Scan for the cell matching the given text and deliver its (x, y) coordinate at center. 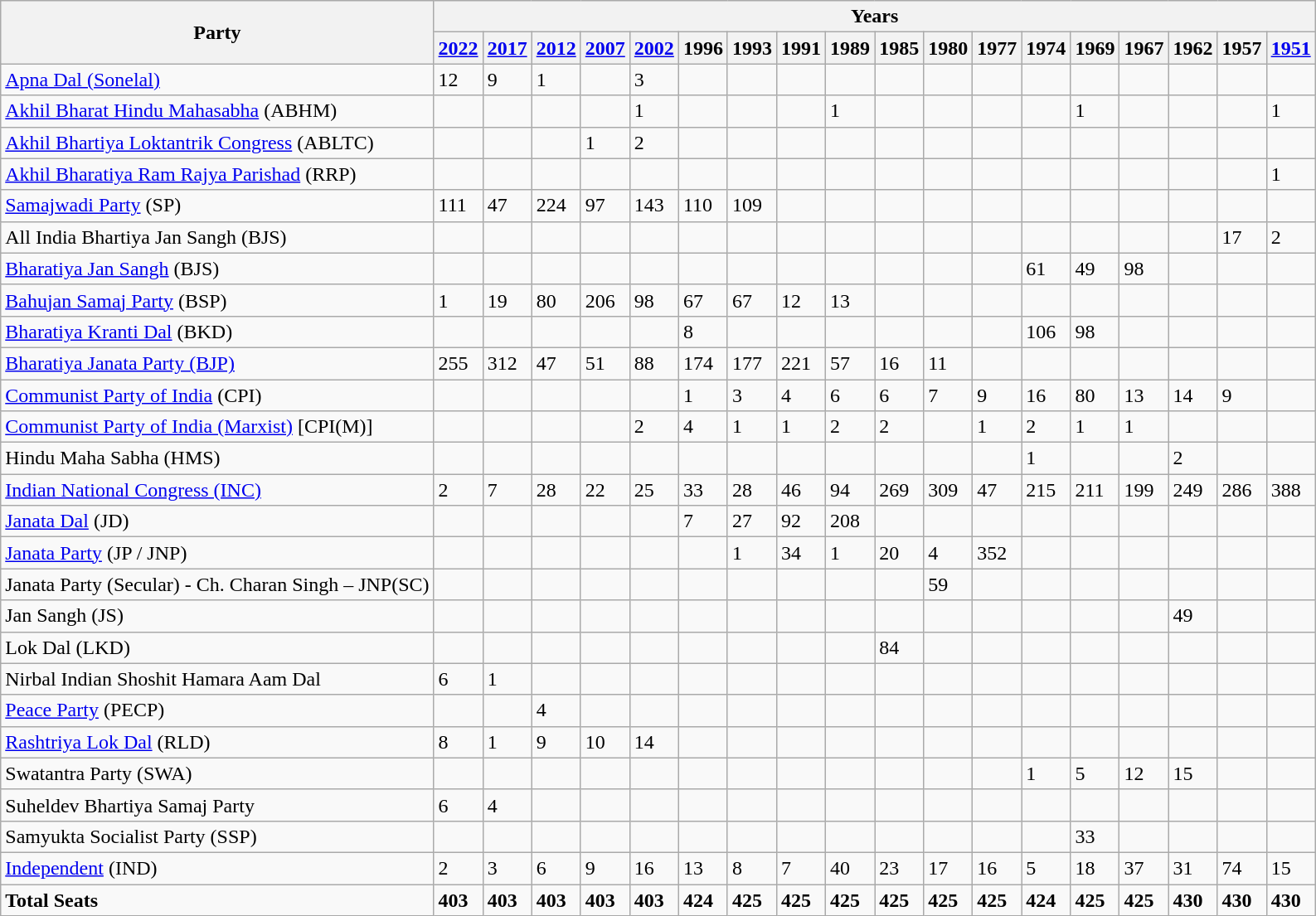
88 (653, 363)
Swatantra Party (SWA) (217, 773)
46 (801, 490)
199 (1144, 490)
Bharatiya Janata Party (BJP) (217, 363)
25 (653, 490)
20 (899, 553)
Communist Party of India (Marxist) [CPI(M)] (217, 427)
Akhil Bharatiya Ram Rajya Parishad (RRP) (217, 174)
211 (1095, 490)
2017 (507, 48)
111 (458, 206)
Indian National Congress (INC) (217, 490)
84 (899, 647)
143 (653, 206)
1969 (1095, 48)
388 (1290, 490)
40 (851, 868)
1962 (1192, 48)
Apna Dal (Sonelal) (217, 80)
Suheldev Bhartiya Samaj Party (217, 805)
1967 (1144, 48)
Rashtriya Lok Dal (RLD) (217, 742)
Hindu Maha Sabha (HMS) (217, 458)
1993 (751, 48)
110 (703, 206)
1974 (1046, 48)
286 (1242, 490)
2007 (605, 48)
Peace Party (PECP) (217, 710)
Party (217, 32)
34 (801, 553)
269 (899, 490)
106 (1046, 332)
19 (507, 300)
Independent (IND) (217, 868)
Bahujan Samaj Party (BSP) (217, 300)
312 (507, 363)
57 (851, 363)
1985 (899, 48)
2002 (653, 48)
74 (1242, 868)
10 (605, 742)
Bharatiya Kranti Dal (BKD) (217, 332)
94 (851, 490)
1980 (949, 48)
23 (899, 868)
215 (1046, 490)
206 (605, 300)
255 (458, 363)
Lok Dal (LKD) (217, 647)
2012 (556, 48)
Years (874, 17)
249 (1192, 490)
59 (949, 584)
309 (949, 490)
Janata Party (JP / JNP) (217, 553)
Total Seats (217, 899)
352 (997, 553)
221 (801, 363)
208 (851, 521)
174 (703, 363)
97 (605, 206)
Nirbal Indian Shoshit Hamara Aam Dal (217, 679)
224 (556, 206)
Akhil Bharat Hindu Mahasabha (ABHM) (217, 111)
27 (751, 521)
1996 (703, 48)
Samajwadi Party (SP) (217, 206)
177 (751, 363)
1977 (997, 48)
Bharatiya Jan Sangh (BJS) (217, 269)
Janata Dal (JD) (217, 521)
Akhil Bhartiya Loktantrik Congress (ABLTC) (217, 143)
18 (1095, 868)
All India Bhartiya Jan Sangh (BJS) (217, 237)
11 (949, 363)
Communist Party of India (CPI) (217, 395)
31 (1192, 868)
2022 (458, 48)
61 (1046, 269)
37 (1144, 868)
22 (605, 490)
1989 (851, 48)
1951 (1290, 48)
1991 (801, 48)
Jan Sangh (JS) (217, 616)
51 (605, 363)
92 (801, 521)
Samyukta Socialist Party (SSP) (217, 836)
Janata Party (Secular) - Ch. Charan Singh – JNP(SC) (217, 584)
1957 (1242, 48)
109 (751, 206)
